Search for the cell housing the specified text and yield its [x, y] center coordinate. 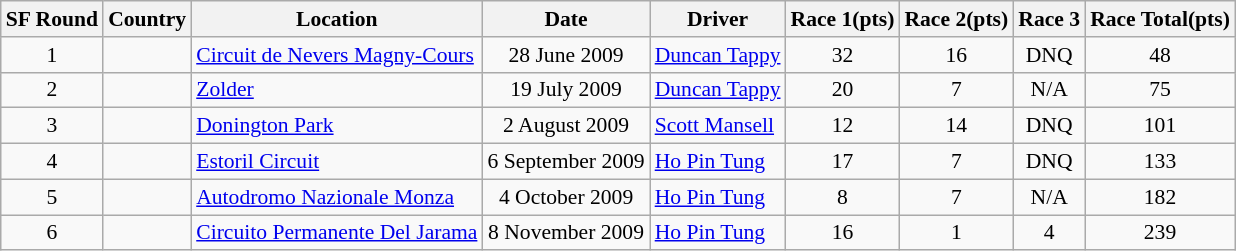
6 September 2009 [566, 162]
133 [1160, 162]
Race 1(pts) [843, 19]
Zolder [336, 90]
Circuito Permanente Del Jarama [336, 233]
75 [1160, 90]
Driver [718, 19]
Scott Mansell [718, 126]
28 June 2009 [566, 55]
2 August 2009 [566, 126]
Location [336, 19]
3 [52, 126]
4 October 2009 [566, 197]
20 [843, 90]
Race 3 [1049, 19]
101 [1160, 126]
6 [52, 233]
Date [566, 19]
182 [1160, 197]
Estoril Circuit [336, 162]
2 [52, 90]
8 November 2009 [566, 233]
5 [52, 197]
48 [1160, 55]
32 [843, 55]
19 July 2009 [566, 90]
Donington Park [336, 126]
12 [843, 126]
14 [956, 126]
8 [843, 197]
Circuit de Nevers Magny-Cours [336, 55]
17 [843, 162]
Country [147, 19]
Race Total(pts) [1160, 19]
239 [1160, 233]
SF Round [52, 19]
Race 2(pts) [956, 19]
Autodromo Nazionale Monza [336, 197]
